Determine the [x, y] coordinate at the center of the cell enclosing the given text.  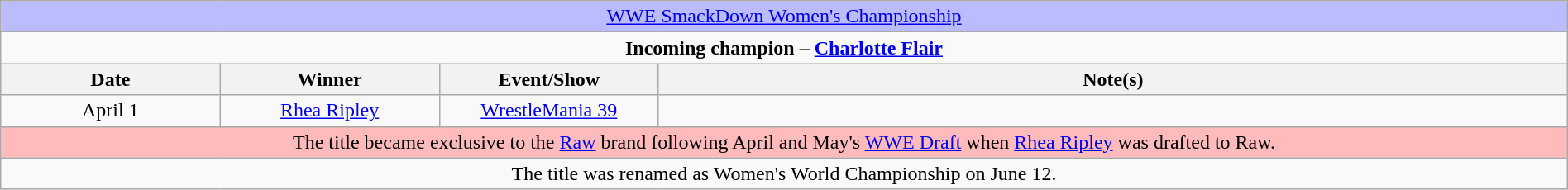
Note(s) [1113, 79]
The title was renamed as Women's World Championship on June 12. [784, 173]
April 1 [111, 111]
Date [111, 79]
WWE SmackDown Women's Championship [784, 17]
Incoming champion – Charlotte Flair [784, 48]
Event/Show [549, 79]
WrestleMania 39 [549, 111]
Winner [329, 79]
The title became exclusive to the Raw brand following April and May's WWE Draft when Rhea Ripley was drafted to Raw. [784, 142]
Rhea Ripley [329, 111]
